From the cell containing the given text, extract its center point as (x, y) coordinate. 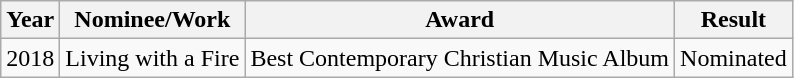
Result (734, 20)
2018 (30, 58)
Award (460, 20)
Best Contemporary Christian Music Album (460, 58)
Nominated (734, 58)
Year (30, 20)
Nominee/Work (152, 20)
Living with a Fire (152, 58)
